Detect which cell encompasses the target text, then output its [X, Y] center coordinate. 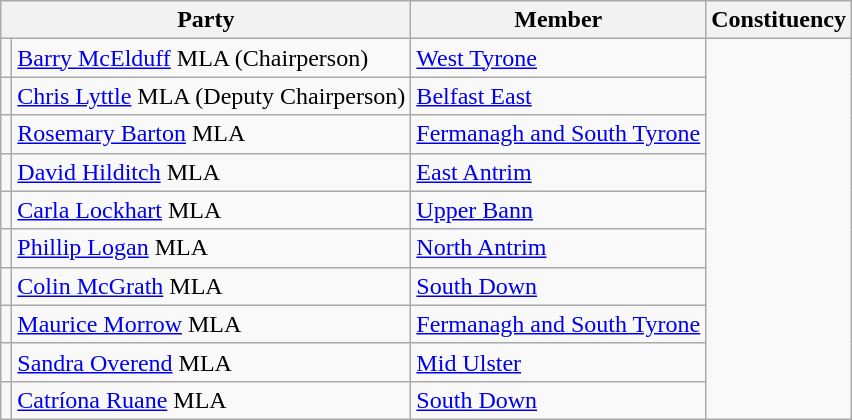
Colin McGrath MLA [212, 286]
Rosemary Barton MLA [212, 134]
Barry McElduff MLA (Chairperson) [212, 58]
North Antrim [558, 248]
Belfast East [558, 96]
Constituency [779, 20]
Phillip Logan MLA [212, 248]
Mid Ulster [558, 362]
David Hilditch MLA [212, 172]
Upper Bann [558, 210]
Chris Lyttle MLA (Deputy Chairperson) [212, 96]
East Antrim [558, 172]
Sandra Overend MLA [212, 362]
Member [558, 20]
Party [206, 20]
Catríona Ruane MLA [212, 400]
West Tyrone [558, 58]
Carla Lockhart MLA [212, 210]
Maurice Morrow MLA [212, 324]
